For the text-containing cell, return its midpoint in (X, Y) coordinate format. 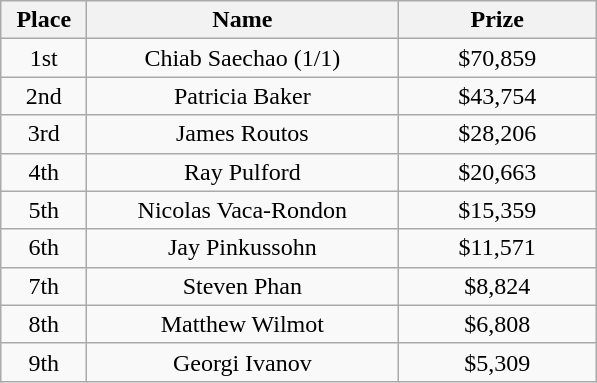
$5,309 (498, 362)
$43,754 (498, 96)
Place (44, 20)
7th (44, 286)
$11,571 (498, 248)
$70,859 (498, 58)
3rd (44, 134)
Patricia Baker (242, 96)
5th (44, 210)
$6,808 (498, 324)
Chiab Saechao (1/1) (242, 58)
6th (44, 248)
Georgi Ivanov (242, 362)
Matthew Wilmot (242, 324)
James Routos (242, 134)
4th (44, 172)
Name (242, 20)
8th (44, 324)
Nicolas Vaca-Rondon (242, 210)
$28,206 (498, 134)
$8,824 (498, 286)
Jay Pinkussohn (242, 248)
$20,663 (498, 172)
$15,359 (498, 210)
Ray Pulford (242, 172)
9th (44, 362)
1st (44, 58)
Prize (498, 20)
Steven Phan (242, 286)
2nd (44, 96)
